Return [X, Y] of the center of cell containing provided text 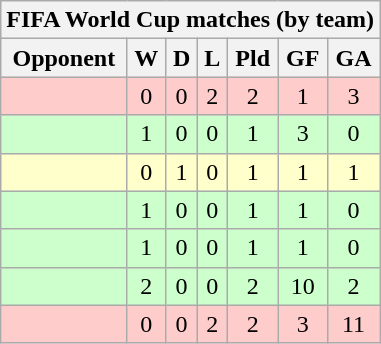
L [212, 58]
10 [302, 286]
FIFA World Cup matches (by team) [190, 20]
GF [302, 58]
11 [353, 324]
W [146, 58]
D [182, 58]
Opponent [64, 58]
Pld [252, 58]
GA [353, 58]
